From the cell containing the given text, extract its center point as (X, Y) coordinate. 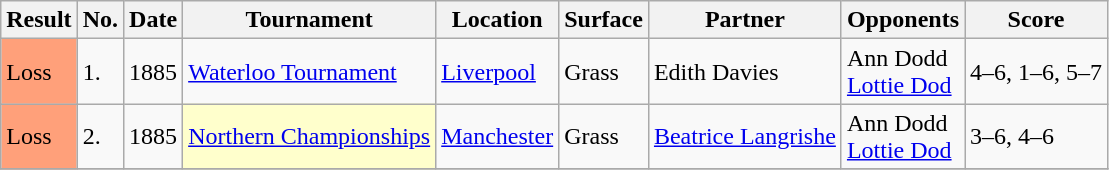
Partner (744, 20)
Manchester (498, 136)
3–6, 4–6 (1036, 136)
Surface (604, 20)
Edith Davies (744, 72)
Opponents (902, 20)
Waterloo Tournament (310, 72)
Location (498, 20)
Liverpool (498, 72)
No. (100, 20)
1. (100, 72)
Northern Championships (310, 136)
Beatrice Langrishe (744, 136)
4–6, 1–6, 5–7 (1036, 72)
Score (1036, 20)
Tournament (310, 20)
Date (154, 20)
Result (39, 20)
2. (100, 136)
